Provide the (X, Y) coordinate of the cell's center where the given text is located.  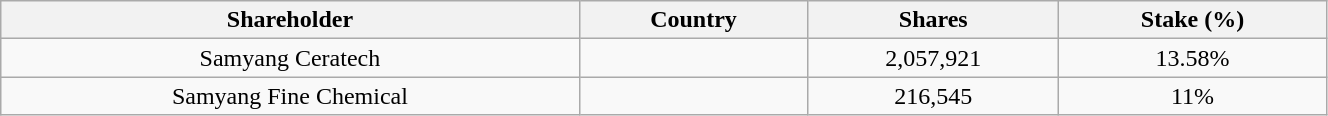
11% (1193, 96)
216,545 (934, 96)
Shareholder (290, 20)
Stake (%) (1193, 20)
2,057,921 (934, 58)
Samyang Ceratech (290, 58)
13.58% (1193, 58)
Samyang Fine Chemical (290, 96)
Shares (934, 20)
Country (694, 20)
